Determine the [x, y] coordinate at the center of the cell enclosing the given text.  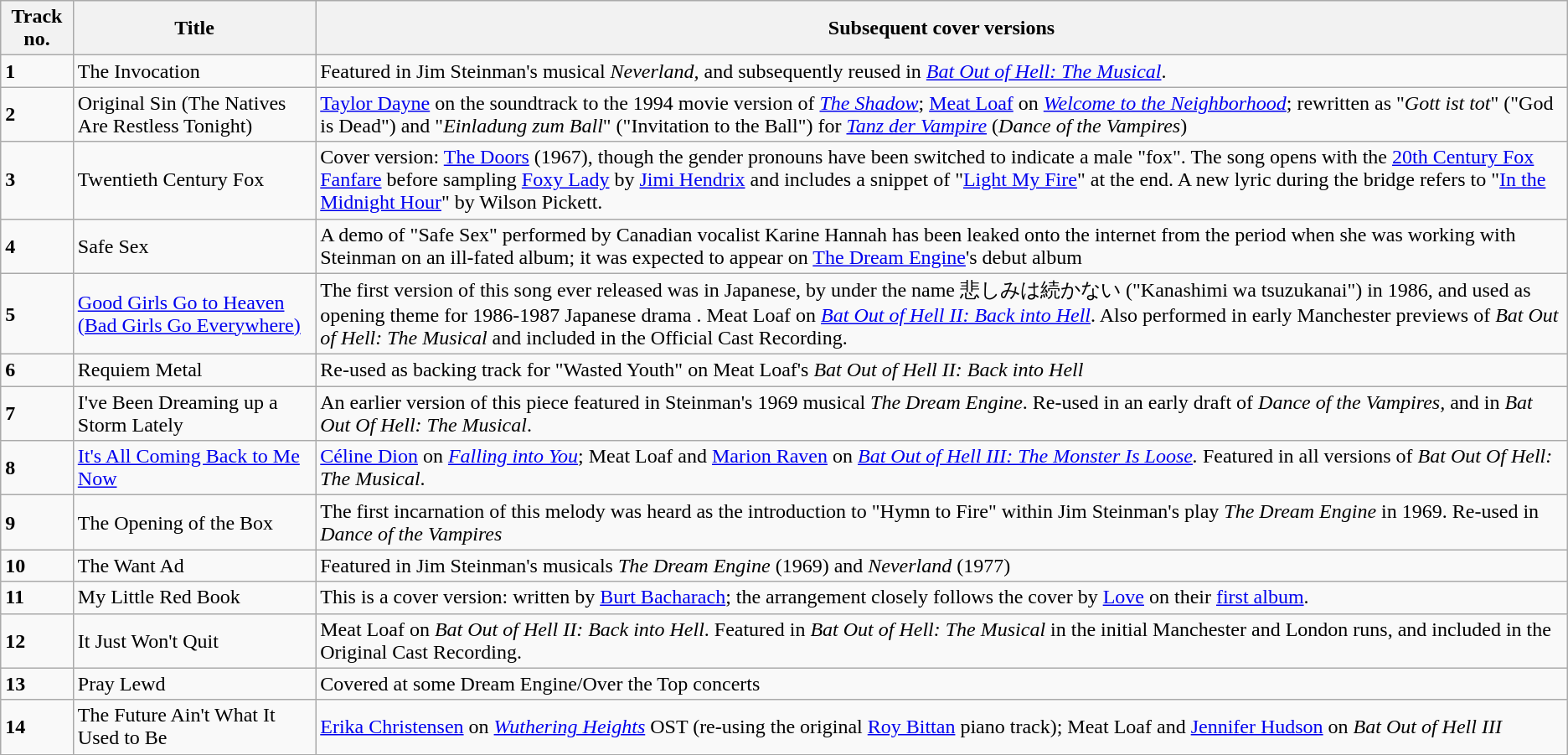
My Little Red Book [194, 597]
Pray Lewd [194, 684]
3 [37, 180]
I've Been Dreaming up a Storm Lately [194, 414]
Track no. [37, 28]
It Just Won't Quit [194, 640]
The Future Ain't What It Used to Be [194, 727]
Covered at some Dream Engine/Over the Top concerts [941, 684]
Featured in Jim Steinman's musical Neverland, and subsequently reused in Bat Out of Hell: The Musical. [941, 71]
Requiem Metal [194, 370]
Good Girls Go to Heaven (Bad Girls Go Everywhere) [194, 313]
Subsequent cover versions [941, 28]
6 [37, 370]
Featured in Jim Steinman's musicals The Dream Engine (1969) and Neverland (1977) [941, 566]
5 [37, 313]
Safe Sex [194, 246]
Twentieth Century Fox [194, 180]
11 [37, 597]
4 [37, 246]
9 [37, 523]
2 [37, 114]
7 [37, 414]
Original Sin (The Natives Are Restless Tonight) [194, 114]
The Invocation [194, 71]
13 [37, 684]
Re-used as backing track for "Wasted Youth" on Meat Loaf's Bat Out of Hell II: Back into Hell [941, 370]
Title [194, 28]
The Opening of the Box [194, 523]
10 [37, 566]
Erika Christensen on Wuthering Heights OST (re-using the original Roy Bittan piano track); Meat Loaf and Jennifer Hudson on Bat Out of Hell III [941, 727]
8 [37, 468]
It's All Coming Back to Me Now [194, 468]
The Want Ad [194, 566]
12 [37, 640]
1 [37, 71]
This is a cover version: written by Burt Bacharach; the arrangement closely follows the cover by Love on their first album. [941, 597]
14 [37, 727]
